Find where the given text appears and provide that cell's center as (x, y) coordinate. 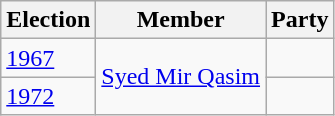
Syed Mir Qasim (181, 77)
Member (181, 20)
1967 (48, 58)
Party (300, 20)
1972 (48, 96)
Election (48, 20)
